Identify which cell holds the provided text, then report its [x, y] central coordinate. 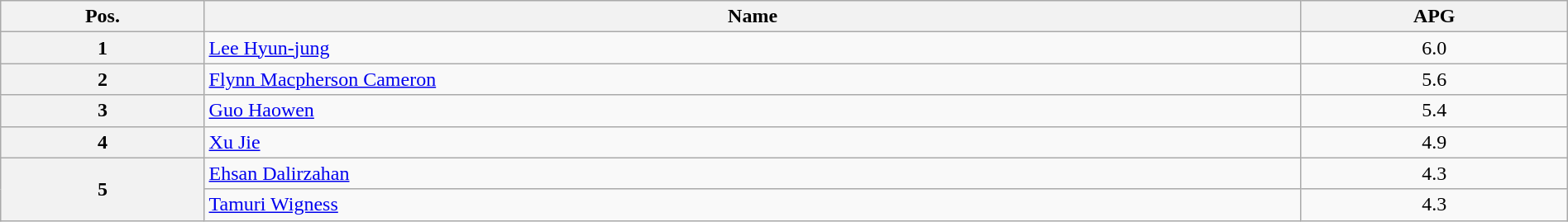
1 [103, 48]
4.9 [1434, 142]
Guo Haowen [753, 111]
2 [103, 79]
5.6 [1434, 79]
Ehsan Dalirzahan [753, 173]
5.4 [1434, 111]
Xu Jie [753, 142]
APG [1434, 17]
3 [103, 111]
4 [103, 142]
Pos. [103, 17]
5 [103, 189]
6.0 [1434, 48]
Tamuri Wigness [753, 205]
Lee Hyun-jung [753, 48]
Flynn Macpherson Cameron [753, 79]
Name [753, 17]
